From the cell containing the given text, extract its center point as [x, y] coordinate. 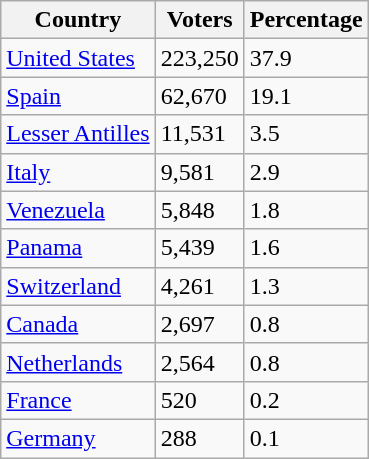
1.6 [306, 248]
2,564 [200, 362]
Panama [78, 248]
3.5 [306, 134]
5,439 [200, 248]
37.9 [306, 58]
223,250 [200, 58]
2,697 [200, 324]
9,581 [200, 172]
Switzerland [78, 286]
2.9 [306, 172]
1.8 [306, 210]
Percentage [306, 20]
11,531 [200, 134]
Country [78, 20]
Italy [78, 172]
Lesser Antilles [78, 134]
520 [200, 400]
4,261 [200, 286]
0.1 [306, 438]
0.2 [306, 400]
Netherlands [78, 362]
19.1 [306, 96]
Voters [200, 20]
France [78, 400]
United States [78, 58]
62,670 [200, 96]
Venezuela [78, 210]
1.3 [306, 286]
5,848 [200, 210]
Germany [78, 438]
Canada [78, 324]
288 [200, 438]
Spain [78, 96]
